Determine the (X, Y) coordinate at the center of the cell enclosing the given text.  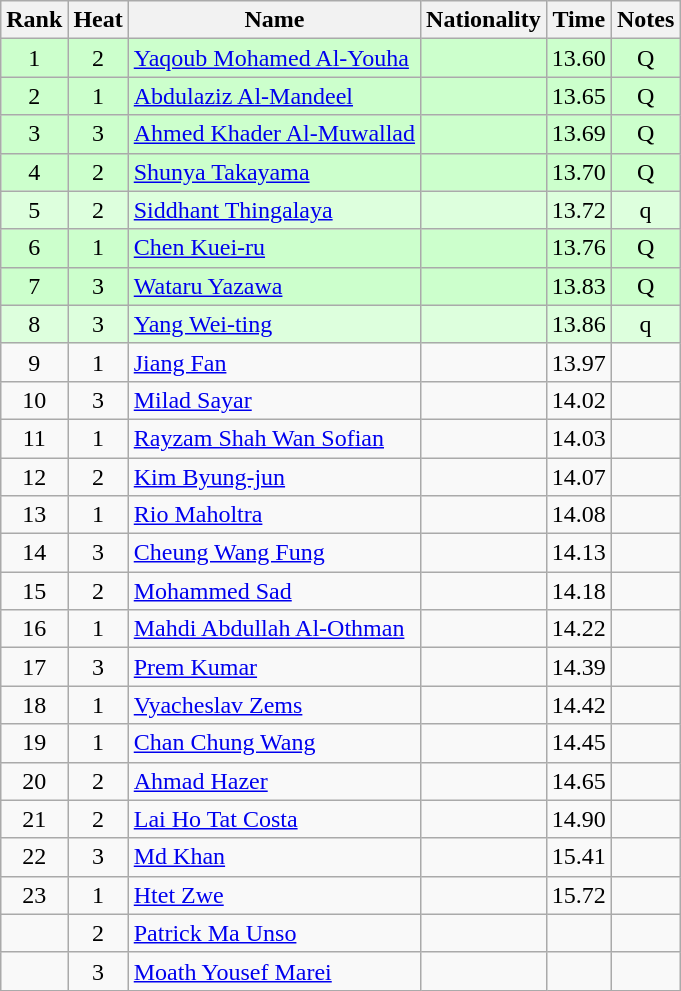
15 (34, 591)
Wataru Yazawa (274, 286)
8 (34, 324)
13.60 (578, 58)
Ahmed Khader Al-Muwallad (274, 134)
9 (34, 362)
15.41 (578, 857)
14.13 (578, 553)
Notes (645, 20)
Heat (98, 20)
Shunya Takayama (274, 172)
14.03 (578, 438)
Kim Byung-jun (274, 477)
Nationality (484, 20)
Md Khan (274, 857)
14.39 (578, 667)
18 (34, 705)
14.90 (578, 819)
14.22 (578, 629)
21 (34, 819)
Time (578, 20)
14.08 (578, 515)
Mohammed Sad (274, 591)
13.86 (578, 324)
Prem Kumar (274, 667)
Rayzam Shah Wan Sofian (274, 438)
Lai Ho Tat Costa (274, 819)
13.72 (578, 210)
12 (34, 477)
Patrick Ma Unso (274, 933)
6 (34, 248)
19 (34, 743)
5 (34, 210)
7 (34, 286)
4 (34, 172)
Rank (34, 20)
14.07 (578, 477)
14.18 (578, 591)
13.69 (578, 134)
Cheung Wang Fung (274, 553)
17 (34, 667)
20 (34, 781)
16 (34, 629)
Name (274, 20)
Moath Yousef Marei (274, 971)
11 (34, 438)
Siddhant Thingalaya (274, 210)
Chen Kuei-ru (274, 248)
13.97 (578, 362)
Abdulaziz Al-Mandeel (274, 96)
22 (34, 857)
Vyacheslav Zems (274, 705)
Rio Maholtra (274, 515)
Yaqoub Mohamed Al-Youha (274, 58)
13.65 (578, 96)
Milad Sayar (274, 400)
13.83 (578, 286)
14.65 (578, 781)
14 (34, 553)
14.42 (578, 705)
13.76 (578, 248)
13 (34, 515)
Ahmad Hazer (274, 781)
10 (34, 400)
14.02 (578, 400)
Htet Zwe (274, 895)
23 (34, 895)
13.70 (578, 172)
Chan Chung Wang (274, 743)
Jiang Fan (274, 362)
Mahdi Abdullah Al-Othman (274, 629)
14.45 (578, 743)
15.72 (578, 895)
Yang Wei-ting (274, 324)
